Find where the given text appears and provide that cell's center as (X, Y) coordinate. 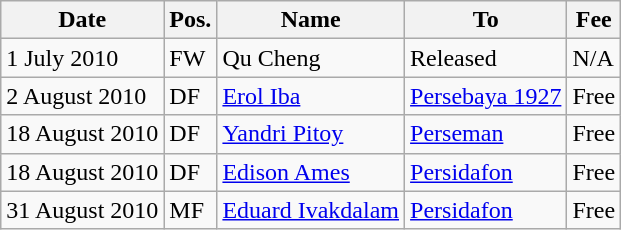
Name (311, 20)
To (486, 20)
MF (190, 210)
Perseman (486, 134)
Pos. (190, 20)
Erol Iba (311, 96)
FW (190, 58)
Qu Cheng (311, 58)
Fee (594, 20)
Edison Ames (311, 172)
Persebaya 1927 (486, 96)
Released (486, 58)
1 July 2010 (82, 58)
N/A (594, 58)
Yandri Pitoy (311, 134)
31 August 2010 (82, 210)
Date (82, 20)
2 August 2010 (82, 96)
Eduard Ivakdalam (311, 210)
